Return the [x, y] coordinate for the center point of the cell that contains the specified text.  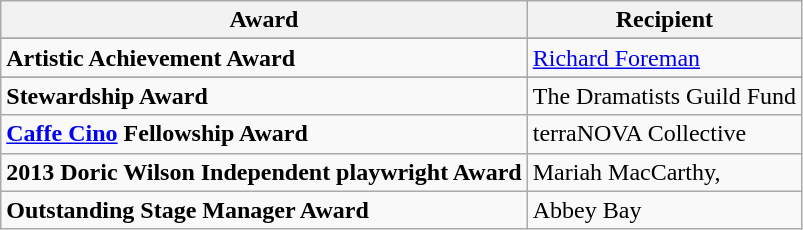
2013 Doric Wilson Independent playwright Award [264, 172]
terraNOVA Collective [664, 134]
Outstanding Stage Manager Award [264, 210]
Abbey Bay [664, 210]
Recipient [664, 20]
Richard Foreman [664, 58]
The Dramatists Guild Fund [664, 96]
Stewardship Award [264, 96]
Award [264, 20]
Caffe Cino Fellowship Award [264, 134]
Mariah MacCarthy, [664, 172]
Artistic Achievement Award [264, 58]
